Capture the cell that displays the provided text and extract its [x, y] central coordinate. 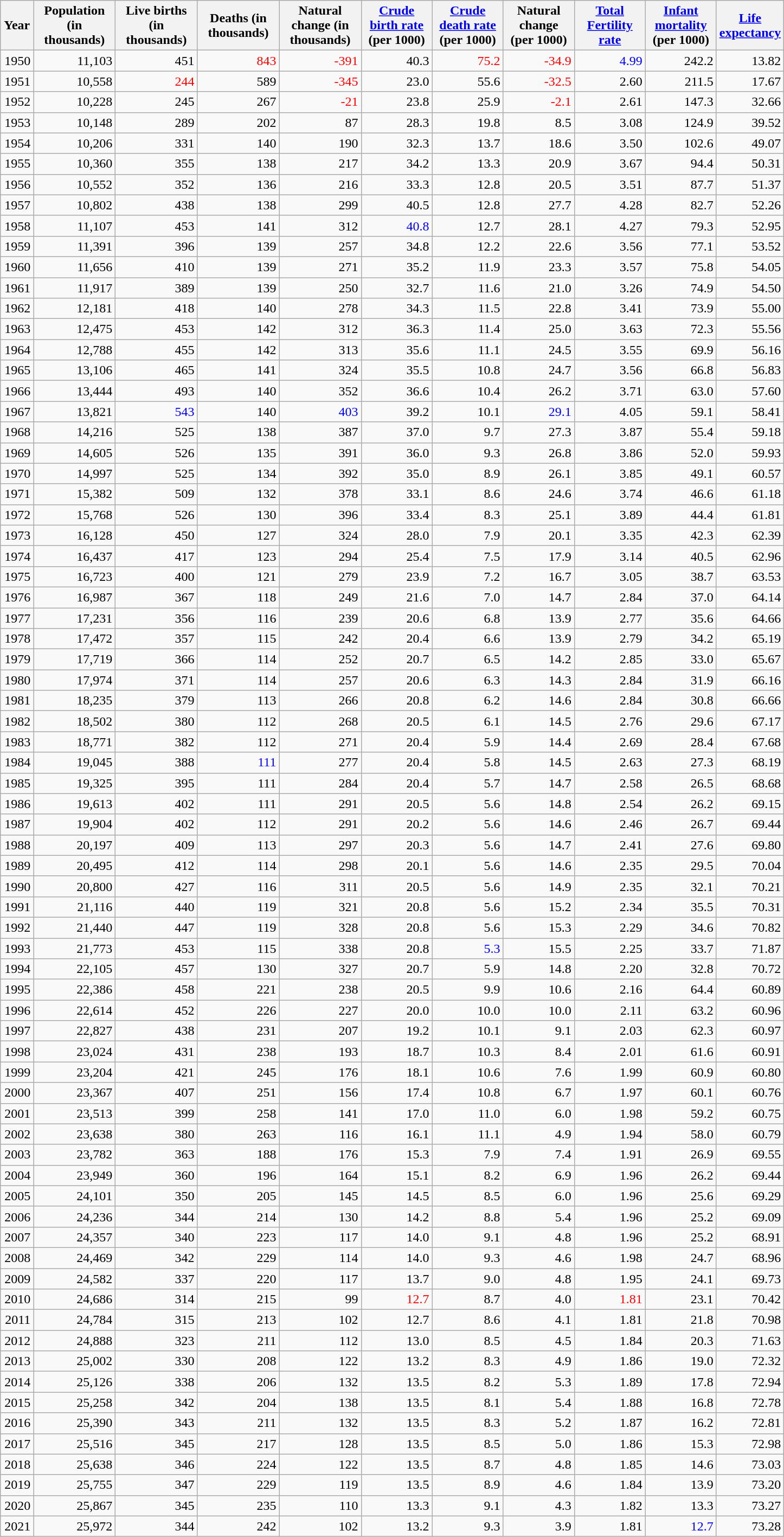
32.7 [397, 288]
16.7 [539, 577]
6.8 [467, 618]
331 [156, 143]
20,495 [75, 866]
3.63 [609, 329]
66.66 [750, 701]
1961 [17, 288]
52.26 [750, 205]
4.28 [609, 205]
21,440 [75, 927]
23,204 [75, 1072]
27.7 [539, 205]
69.9 [681, 350]
63.53 [750, 577]
389 [156, 288]
1.99 [609, 1072]
1972 [17, 515]
14.3 [539, 680]
6.2 [467, 701]
1956 [17, 184]
25,258 [75, 1402]
60.75 [750, 1113]
16.2 [681, 1423]
164 [320, 1175]
42.3 [681, 535]
4.27 [609, 226]
-345 [320, 81]
50.31 [750, 164]
52.95 [750, 226]
418 [156, 309]
62.39 [750, 535]
3.85 [609, 473]
110 [320, 1506]
7.5 [467, 556]
124.9 [681, 123]
2021 [17, 1526]
Crude death rate(per 1000) [467, 25]
388 [156, 763]
7.0 [467, 597]
3.57 [609, 267]
33.4 [397, 515]
53.52 [750, 246]
378 [320, 494]
69.15 [750, 804]
1977 [17, 618]
1.97 [609, 1093]
31.9 [681, 680]
1963 [17, 329]
72.32 [750, 1361]
1971 [17, 494]
-2.1 [539, 102]
221 [239, 990]
12,475 [75, 329]
17,472 [75, 639]
10,228 [75, 102]
25,002 [75, 1361]
60.9 [681, 1072]
258 [239, 1113]
5.7 [467, 783]
1998 [17, 1052]
22,386 [75, 990]
1996 [17, 1010]
4.5 [539, 1341]
216 [320, 184]
87.7 [681, 184]
64.4 [681, 990]
18.7 [397, 1052]
11.5 [467, 309]
2.85 [609, 659]
2.29 [609, 927]
4.0 [539, 1299]
8.1 [467, 1402]
70.42 [750, 1299]
1950 [17, 61]
9.7 [467, 432]
6.5 [467, 659]
447 [156, 927]
9.9 [467, 990]
493 [156, 391]
23.1 [681, 1299]
11.0 [467, 1113]
1987 [17, 824]
22,614 [75, 1010]
Live births (in thousands) [156, 25]
6.7 [539, 1093]
346 [156, 1464]
44.4 [681, 515]
2011 [17, 1320]
14,997 [75, 473]
11,917 [75, 288]
127 [239, 535]
2.46 [609, 824]
7.2 [467, 577]
1964 [17, 350]
421 [156, 1072]
Natural change (in thousands) [320, 25]
56.16 [750, 350]
2.54 [609, 804]
24,888 [75, 1341]
1967 [17, 412]
52.0 [681, 453]
277 [320, 763]
11,103 [75, 61]
3.89 [609, 515]
13,444 [75, 391]
18,502 [75, 721]
55.6 [467, 81]
2000 [17, 1093]
363 [156, 1155]
431 [156, 1052]
11.4 [467, 329]
35.2 [397, 267]
71.63 [750, 1341]
410 [156, 267]
263 [239, 1134]
357 [156, 639]
19,045 [75, 763]
2.79 [609, 639]
1955 [17, 164]
1969 [17, 453]
23,638 [75, 1134]
2010 [17, 1299]
55.4 [681, 432]
60.97 [750, 1031]
2004 [17, 1175]
2014 [17, 1382]
9.0 [467, 1278]
Deaths (in thousands) [239, 25]
6.1 [467, 721]
2017 [17, 1444]
20,197 [75, 845]
20.0 [397, 1010]
22.6 [539, 246]
1.85 [609, 1464]
1.82 [609, 1506]
4.3 [539, 1506]
25,516 [75, 1444]
1966 [17, 391]
72.81 [750, 1423]
87 [320, 123]
543 [156, 412]
252 [320, 659]
74.9 [681, 288]
314 [156, 1299]
26.8 [539, 453]
13.0 [397, 1341]
1984 [17, 763]
1978 [17, 639]
57.60 [750, 391]
1982 [17, 721]
3.50 [609, 143]
450 [156, 535]
2007 [17, 1237]
3.87 [609, 432]
Population (in thousands) [75, 25]
6.3 [467, 680]
2.77 [609, 618]
-21 [320, 102]
25.4 [397, 556]
2020 [17, 1506]
392 [320, 473]
350 [156, 1196]
65.67 [750, 659]
23.0 [397, 81]
73.28 [750, 1526]
69.73 [750, 1278]
19,613 [75, 804]
24,101 [75, 1196]
11.9 [467, 267]
223 [239, 1237]
20.9 [539, 164]
5.2 [539, 1423]
69.55 [750, 1155]
2.11 [609, 1010]
297 [320, 845]
400 [156, 577]
11,107 [75, 226]
-34.9 [539, 61]
33.1 [397, 494]
211.5 [681, 81]
4.1 [539, 1320]
214 [239, 1216]
343 [156, 1423]
16,723 [75, 577]
23,367 [75, 1093]
73.9 [681, 309]
32.1 [681, 886]
40.8 [397, 226]
360 [156, 1175]
60.1 [681, 1093]
347 [156, 1485]
267 [239, 102]
4.05 [609, 412]
66.16 [750, 680]
299 [320, 205]
313 [320, 350]
206 [239, 1382]
64.66 [750, 618]
15,768 [75, 515]
32.8 [681, 969]
21.8 [681, 1320]
7.4 [539, 1155]
71.87 [750, 949]
18.6 [539, 143]
6.6 [467, 639]
17,231 [75, 618]
60.57 [750, 473]
26.9 [681, 1155]
77.1 [681, 246]
1952 [17, 102]
1.91 [609, 1155]
15.2 [539, 907]
379 [156, 701]
266 [320, 701]
1.87 [609, 1423]
Natural change(per 1000) [539, 25]
220 [239, 1278]
452 [156, 1010]
8.4 [539, 1052]
15,382 [75, 494]
6.9 [539, 1175]
58.41 [750, 412]
2.63 [609, 763]
19.2 [397, 1031]
63.0 [681, 391]
294 [320, 556]
34.6 [681, 927]
24,686 [75, 1299]
26.1 [539, 473]
24,236 [75, 1216]
589 [239, 81]
1997 [17, 1031]
60.89 [750, 990]
457 [156, 969]
2.20 [609, 969]
4.99 [609, 61]
147.3 [681, 102]
60.96 [750, 1010]
22.8 [539, 309]
16,987 [75, 597]
12,181 [75, 309]
10.4 [467, 391]
18,771 [75, 742]
16,437 [75, 556]
3.74 [609, 494]
75.8 [681, 267]
315 [156, 1320]
3.71 [609, 391]
328 [320, 927]
2002 [17, 1134]
25.1 [539, 515]
75.2 [467, 61]
19,904 [75, 824]
371 [156, 680]
18,235 [75, 701]
99 [320, 1299]
25,126 [75, 1382]
28.0 [397, 535]
2018 [17, 1464]
23.8 [397, 102]
289 [156, 123]
61.18 [750, 494]
70.04 [750, 866]
59.18 [750, 432]
20,800 [75, 886]
1.94 [609, 1134]
11.6 [467, 288]
17,719 [75, 659]
-32.5 [539, 81]
3.35 [609, 535]
2.76 [609, 721]
1951 [17, 81]
23,513 [75, 1113]
56.83 [750, 370]
32.66 [750, 102]
25,638 [75, 1464]
2.61 [609, 102]
34.8 [397, 246]
21,773 [75, 949]
1958 [17, 226]
14.9 [539, 886]
2008 [17, 1258]
24,582 [75, 1278]
21.6 [397, 597]
1992 [17, 927]
1986 [17, 804]
1.95 [609, 1278]
2.01 [609, 1052]
205 [239, 1196]
26.5 [681, 783]
66.8 [681, 370]
10,360 [75, 164]
69.29 [750, 1196]
2.41 [609, 845]
134 [239, 473]
455 [156, 350]
242.2 [681, 61]
60.79 [750, 1134]
28.3 [397, 123]
51.37 [750, 184]
188 [239, 1155]
10,802 [75, 205]
17.67 [750, 81]
1954 [17, 143]
55.56 [750, 329]
427 [156, 886]
61.6 [681, 1052]
46.6 [681, 494]
15.1 [397, 1175]
16.8 [681, 1402]
16,128 [75, 535]
23,949 [75, 1175]
38.7 [681, 577]
417 [156, 556]
70.98 [750, 1320]
13,821 [75, 412]
27.6 [681, 845]
251 [239, 1093]
68.91 [750, 1237]
17.0 [397, 1113]
3.26 [609, 288]
2.58 [609, 783]
36.0 [397, 453]
1970 [17, 473]
23.9 [397, 577]
17.9 [539, 556]
69.09 [750, 1216]
367 [156, 597]
3.55 [609, 350]
33.3 [397, 184]
62.3 [681, 1031]
16.1 [397, 1134]
49.07 [750, 143]
10,148 [75, 123]
465 [156, 370]
224 [239, 1464]
136 [239, 184]
323 [156, 1341]
13.82 [750, 61]
213 [239, 1320]
49.1 [681, 473]
1973 [17, 535]
1990 [17, 886]
25,390 [75, 1423]
29.5 [681, 866]
235 [239, 1506]
412 [156, 866]
23.3 [539, 267]
5.8 [467, 763]
24.5 [539, 350]
62.96 [750, 556]
3.05 [609, 577]
Total Fertility rate [609, 25]
399 [156, 1113]
32.3 [397, 143]
1974 [17, 556]
337 [156, 1278]
2015 [17, 1402]
Year [17, 25]
5.0 [539, 1444]
24.1 [681, 1278]
202 [239, 123]
24.6 [539, 494]
61.81 [750, 515]
128 [320, 1444]
135 [239, 453]
25.0 [539, 329]
36.3 [397, 329]
244 [156, 81]
395 [156, 783]
14.4 [539, 742]
7.6 [539, 1072]
1985 [17, 783]
1976 [17, 597]
Crude birth rate(per 1000) [397, 25]
13,106 [75, 370]
54.05 [750, 267]
1988 [17, 845]
68.68 [750, 783]
3.86 [609, 453]
15.5 [539, 949]
25,867 [75, 1506]
1989 [17, 866]
403 [320, 412]
73.20 [750, 1485]
156 [320, 1093]
382 [156, 742]
1960 [17, 267]
387 [320, 432]
21,116 [75, 907]
1983 [17, 742]
17.8 [681, 1382]
24,784 [75, 1320]
311 [320, 886]
29.6 [681, 721]
72.98 [750, 1444]
278 [320, 309]
73.27 [750, 1506]
2016 [17, 1423]
193 [320, 1052]
23,024 [75, 1052]
25,755 [75, 1485]
3.67 [609, 164]
65.19 [750, 639]
2009 [17, 1278]
18.1 [397, 1072]
1995 [17, 990]
1981 [17, 701]
268 [320, 721]
509 [156, 494]
2001 [17, 1113]
340 [156, 1237]
10.3 [467, 1052]
11,656 [75, 267]
458 [156, 990]
451 [156, 61]
2.34 [609, 907]
60.76 [750, 1093]
64.14 [750, 597]
Infant mortality (per 1000) [681, 25]
68.96 [750, 1258]
55.00 [750, 309]
2.03 [609, 1031]
2005 [17, 1196]
1991 [17, 907]
2.25 [609, 949]
79.3 [681, 226]
1953 [17, 123]
231 [239, 1031]
1959 [17, 246]
330 [156, 1361]
70.72 [750, 969]
34.3 [397, 309]
1994 [17, 969]
2006 [17, 1216]
14,605 [75, 453]
59.2 [681, 1113]
2.60 [609, 81]
Life expectancy [750, 25]
35.0 [397, 473]
1979 [17, 659]
2.69 [609, 742]
24,357 [75, 1237]
10,552 [75, 184]
12,788 [75, 350]
70.31 [750, 907]
843 [239, 61]
1968 [17, 432]
407 [156, 1093]
24,469 [75, 1258]
12.2 [467, 246]
68.19 [750, 763]
40.3 [397, 61]
249 [320, 597]
60.80 [750, 1072]
1980 [17, 680]
58.0 [681, 1134]
8.8 [467, 1216]
67.68 [750, 742]
94.4 [681, 164]
72.78 [750, 1402]
226 [239, 1010]
23,782 [75, 1155]
10,558 [75, 81]
1957 [17, 205]
391 [320, 453]
30.8 [681, 701]
284 [320, 783]
3.08 [609, 123]
207 [320, 1031]
36.6 [397, 391]
2019 [17, 1485]
321 [320, 907]
208 [239, 1361]
25.6 [681, 1196]
102.6 [681, 143]
298 [320, 866]
118 [239, 597]
19.0 [681, 1361]
70.21 [750, 886]
26.7 [681, 824]
204 [239, 1402]
2003 [17, 1155]
239 [320, 618]
121 [239, 577]
356 [156, 618]
72.3 [681, 329]
33.7 [681, 949]
145 [320, 1196]
17,974 [75, 680]
1965 [17, 370]
19,325 [75, 783]
2013 [17, 1361]
63.2 [681, 1010]
20.2 [397, 824]
17.4 [397, 1093]
39.2 [397, 412]
3.9 [539, 1526]
59.93 [750, 453]
39.52 [750, 123]
70.82 [750, 927]
19.8 [467, 123]
1.88 [609, 1402]
1975 [17, 577]
25.9 [467, 102]
3.51 [609, 184]
196 [239, 1175]
14,216 [75, 432]
1962 [17, 309]
227 [320, 1010]
-391 [320, 61]
409 [156, 845]
355 [156, 164]
2.16 [609, 990]
190 [320, 143]
59.1 [681, 412]
28.4 [681, 742]
25,972 [75, 1526]
366 [156, 659]
3.14 [609, 556]
22,827 [75, 1031]
11,391 [75, 246]
2012 [17, 1341]
60.91 [750, 1052]
28.1 [539, 226]
72.94 [750, 1382]
1993 [17, 949]
250 [320, 288]
67.17 [750, 721]
1999 [17, 1072]
327 [320, 969]
279 [320, 577]
123 [239, 556]
440 [156, 907]
69.80 [750, 845]
22,105 [75, 969]
1.89 [609, 1382]
21.0 [539, 288]
33.0 [681, 659]
54.50 [750, 288]
82.7 [681, 205]
3.41 [609, 309]
73.03 [750, 1464]
29.1 [539, 412]
10,206 [75, 143]
215 [239, 1299]
